Provide the (x, y) coordinate of the cell's center where the given text is located.  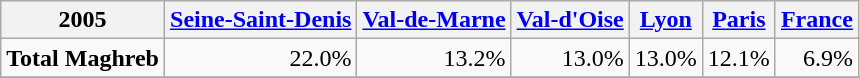
22.0% (261, 58)
Val-d'Oise (570, 20)
Lyon (666, 20)
6.9% (816, 58)
Seine-Saint-Denis (261, 20)
France (816, 20)
Val-de-Marne (434, 20)
12.1% (738, 58)
Paris (738, 20)
2005 (83, 20)
13.2% (434, 58)
Total Maghreb (83, 58)
